Extract the [x, y] coordinate from the center of the cell holding the provided text.  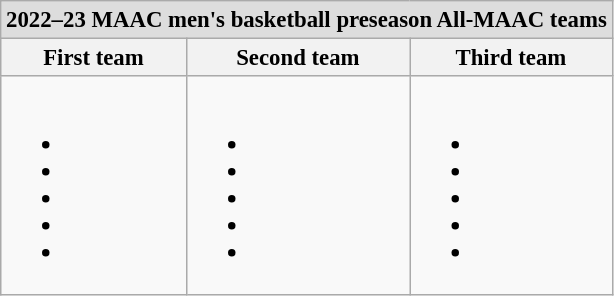
2022–23 MAAC men's basketball preseason All-MAAC teams [306, 20]
First team [94, 58]
Third team [511, 58]
Second team [298, 58]
